Determine the (x, y) coordinate at the center of the cell enclosing the given text.  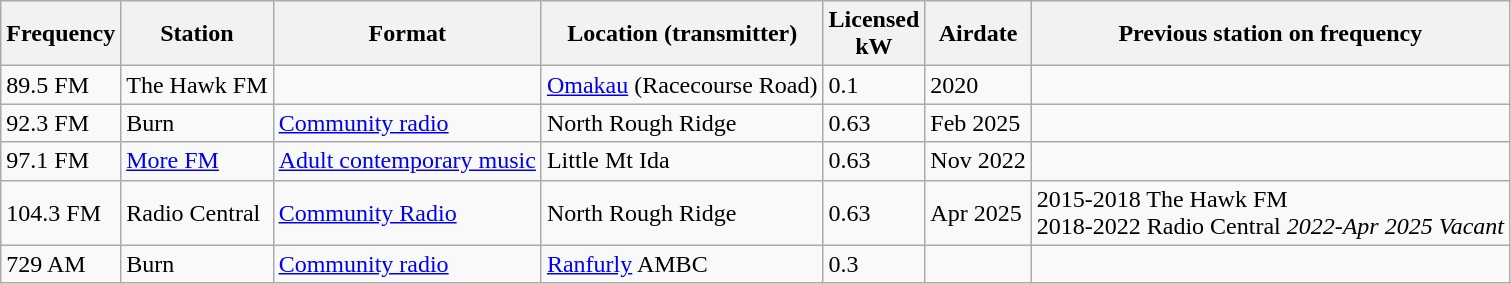
The Hawk FM (197, 85)
Adult contemporary music (407, 161)
2015-2018 The Hawk FM2018-2022 Radio Central 2022-Apr 2025 Vacant (1270, 212)
Nov 2022 (978, 161)
Community Radio (407, 212)
92.3 FM (61, 123)
Omakau (Racecourse Road) (682, 85)
More FM (197, 161)
Ranfurly AMBC (682, 264)
97.1 FM (61, 161)
Little Mt Ida (682, 161)
729 AM (61, 264)
89.5 FM (61, 85)
Feb 2025 (978, 123)
0.3 (874, 264)
Apr 2025 (978, 212)
Location (transmitter) (682, 34)
Radio Central (197, 212)
Airdate (978, 34)
2020 (978, 85)
0.1 (874, 85)
104.3 FM (61, 212)
LicensedkW (874, 34)
Format (407, 34)
Frequency (61, 34)
Previous station on frequency (1270, 34)
Station (197, 34)
